Capture the cell that displays the provided text and extract its (X, Y) central coordinate. 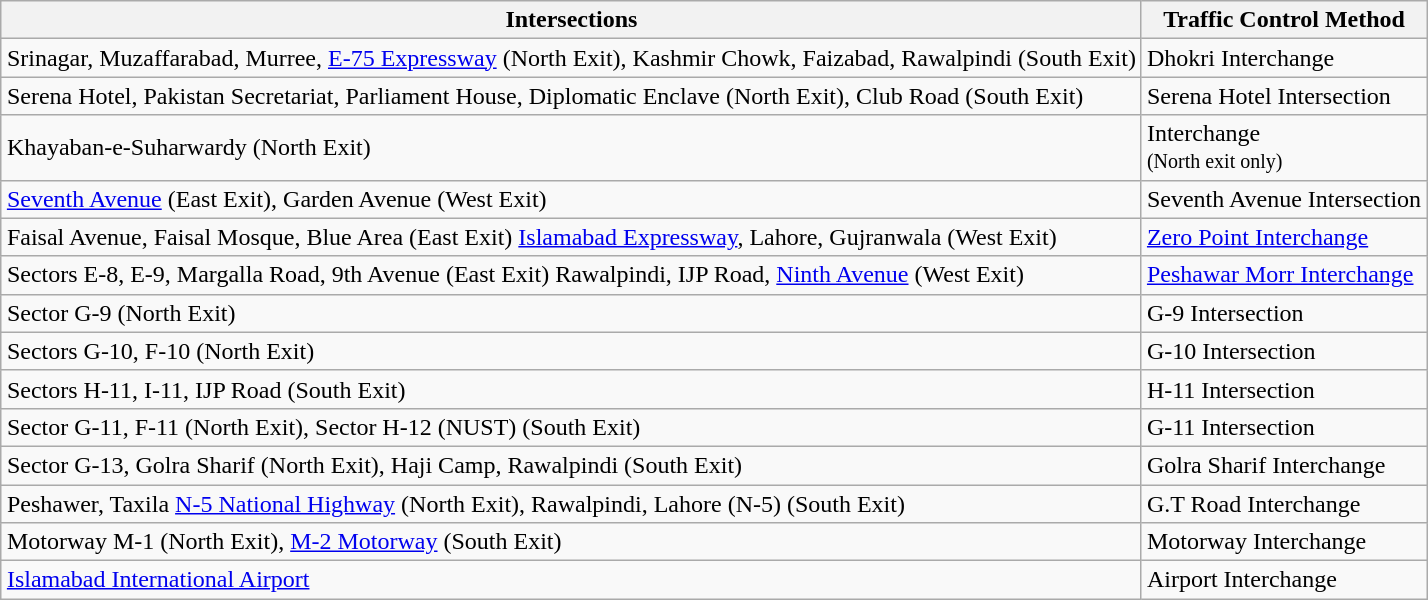
Sector G-11, F-11 (North Exit), Sector H-12 (NUST) (South Exit) (571, 427)
G-10 Intersection (1284, 351)
Sectors G-10, F-10 (North Exit) (571, 351)
Seventh Avenue (East Exit), Garden Avenue (West Exit) (571, 199)
Dhokri Interchange (1284, 58)
Serena Hotel Intersection (1284, 96)
Srinagar, Muzaffarabad, Murree, E-75 Expressway (North Exit), Kashmir Chowk, Faizabad, Rawalpindi (South Exit) (571, 58)
Sectors E-8, E-9, Margalla Road, 9th Avenue (East Exit) Rawalpindi, IJP Road, Ninth Avenue (West Exit) (571, 275)
Golra Sharif Interchange (1284, 465)
Khayaban-e-Suharwardy (North Exit) (571, 148)
G-11 Intersection (1284, 427)
Traffic Control Method (1284, 20)
Sector G-13, Golra Sharif (North Exit), Haji Camp, Rawalpindi (South Exit) (571, 465)
Islamabad International Airport (571, 580)
Airport Interchange (1284, 580)
Sectors H-11, I-11, IJP Road (South Exit) (571, 389)
Peshawar Morr Interchange (1284, 275)
H-11 Intersection (1284, 389)
Peshawer, Taxila N-5 National Highway (North Exit), Rawalpindi, Lahore (N-5) (South Exit) (571, 503)
Interchange(North exit only) (1284, 148)
Intersections (571, 20)
Serena Hotel, Pakistan Secretariat, Parliament House, Diplomatic Enclave (North Exit), Club Road (South Exit) (571, 96)
G.T Road Interchange (1284, 503)
Faisal Avenue, Faisal Mosque, Blue Area (East Exit) Islamabad Expressway, Lahore, Gujranwala (West Exit) (571, 237)
Motorway M-1 (North Exit), M-2 Motorway (South Exit) (571, 542)
Seventh Avenue Intersection (1284, 199)
Sector G-9 (North Exit) (571, 313)
Zero Point Interchange (1284, 237)
G-9 Intersection (1284, 313)
Motorway Interchange (1284, 542)
